Provide the [x, y] coordinate of the cell's center where the given text is located.  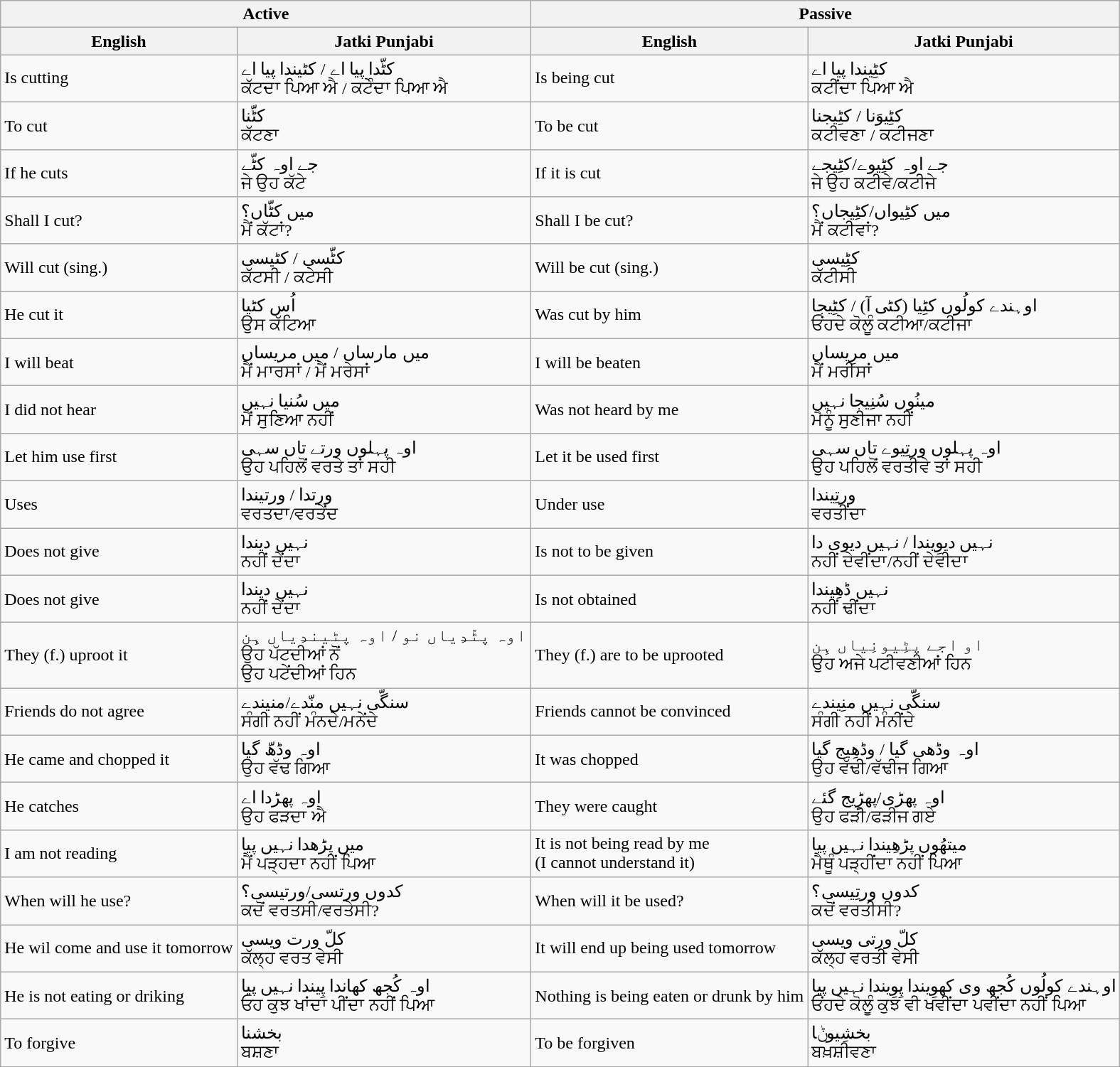
Will be cut (sing.) [670, 267]
Was not heard by me [670, 409]
Friends cannot be convinced [670, 712]
Under use [670, 505]
Nothing is being eaten or drunk by him [670, 995]
He wil come and use it tomorrow [119, 948]
They (f.) uproot it [119, 655]
If it is cut [670, 173]
اوہندے کولُوں کٹِیا (کٹی آ) / کٹِیجاਓਂਹਦੇ ਕੋਲੂੰ ਕਟੀਆ/ਕਟੀਜਾ [964, 316]
Let it be used first [670, 456]
بخشناਬਸ਼ਣਾ [384, 1044]
سنگّی نہیں منِیندےਸੰਗੀ ਨਹੀਂ ਮੰਨੀਂਦੇ [964, 712]
کلّ ورت ویسیਕੱਲ੍ਹ ਵਰਤ ਵੇਸੀ [384, 948]
نہیں دیوِیندا / نہیں دیوی داਨਹੀਂ ਦੇਵੀਂਦਾ/ਨਹੀਂ ਦੇਵੀਦਾ [964, 552]
He came and chopped it [119, 759]
They were caught [670, 806]
میں کٹِیواں/کٹِیجاں؟ਮੈਂ ਕਟੀਵਾਂ? [964, 220]
To cut [119, 125]
Is cutting [119, 78]
ورتِینداਵਰਤੀਂਦਾ [964, 505]
He catches [119, 806]
Friends do not agree [119, 712]
I did not hear [119, 409]
If he cuts [119, 173]
To forgive [119, 1044]
To be cut [670, 125]
نہیں ڈھِینداਨਹੀਂ ਢੀਂਦਾ [964, 599]
کدوں ورتِیسی؟ਕਦੋਂ ਵਰਤੀਸੀ? [964, 901]
Passive [826, 14]
He cut it [119, 316]
میتھُوں پڑھِیندا نہیں پیاਮੈਥੂੰ ਪੜ੍ਹੀਂਦਾ ਨਹੀਂ ਪਿਆ [964, 853]
اوہ وڈھّ گیاਉਹ ਵੱਢ ਗਿਆ [384, 759]
It is not being read by me(I cannot understand it) [670, 853]
کٹِیوَنا / کٹِیجناਕਟੀਵਣਾ / ਕਟੀਜਣਾ [964, 125]
ورتدا / ورتینداਵਰਤਦਾ/ਵਰਤੇਂਦ [384, 505]
اوہ پٹّدِیاں نو / اوہ پٹیندِیاں ہِنਉਹ ਪੱਟਦੀਆਂ ਨੋਂਉਹ ਪਟੇਂਦੀਆਂ ਹਿਨ [384, 655]
میں کٹّاں؟ਮੈਂ ਕੱਟਾਂ? [384, 220]
They (f.) are to be uprooted [670, 655]
To be forgiven [670, 1044]
When will he use? [119, 901]
Is being cut [670, 78]
When will it be used? [670, 901]
اوہ وڈھی گیا / وڈھِیج گیاਉਹ ਵੱਢੀ/ਵੱਢੀਜ ਗਿਆ [964, 759]
میں مارساں / میں مریساںਮੈਂ ਮਾਰਸਾਂ / ਮੈਂ ਮਰੇਸਾਂ [384, 363]
Is not obtained [670, 599]
کلّ ورتی ویسیਕੱਲ੍ਹ ਵਰਤੀ ਵੇਸੀ [964, 948]
جے اوہ کٹّےਜੇ ਉਹ ਕੱਟੇ [384, 173]
اوہ پہلوں ورتے تاں سہیਉਹ ਪਹਿਲੋਂ ਵਰਤੇ ਤਾਂ ਸਹੀ [384, 456]
He is not eating or driking [119, 995]
جے اوہ کٹِیوے/کٹِیجےਜੇ ਉਹ ਕਟੀਵੇ/ਕਟੀਜੇ [964, 173]
کٹِیندا پیا اےਕਟੀਂਦਾ ਪਿਆ ਐ [964, 78]
بخشِیوݨاਬਖ਼ਸ਼ੀਵਣਾ [964, 1044]
مینُوں سُنِیجا نہیںਮੈਨੂੰ ਸੁਣੀਜਾ ਨਹੀਂ [964, 409]
Let him use first [119, 456]
کٹّدا پیا اے / کٹیندا پیا اےਕੱਟਦਾ ਪਿਆ ਐ / ਕਟੇੰਦਾ ਪਿਆ ਐ [384, 78]
اُس کٹیاਉਸ ਕੱਟਿਆ [384, 316]
Shall I be cut? [670, 220]
کٹّناਕੱਟਣਾ [384, 125]
کٹّسی / کٹیسیਕੱਟਸੀ / ਕਟੇਸੀ [384, 267]
کدوں ورتسی/ورتیسی؟ਕਦੋਂ ਵਰਤਸੀ/ਵਰਤੇਸੀ? [384, 901]
اوہندے کولُوں کُجھ وی کھوِیندا پِوِیندا نہیں پیاਓਂਹਦੇ ਕੋਲੂੰ ਕੁਝ ਵੀ ਖਵੀਂਦਾ ਪਵੀਂਦਾ ਨਹੀਂ ਪਿਆ [964, 995]
او اجے پٹِیونِیاں ہِنਉਹ ਅਜੇ ਪਟੀਵਣੀਆਂ ਹਿਨ [964, 655]
Will cut (sing.) [119, 267]
Was cut by him [670, 316]
I will beat [119, 363]
Active [266, 14]
اوہ پھڑی/پھڑِیج گئےਉਹ ਫੜੀ/ਫੜੀਜ ਗਏ [964, 806]
میں مرِیساںਮੈਂ ਮਰੀਸਾਂ [964, 363]
اوہ پھڑدا اےਉਹ ਫੜਦਾ ਐ [384, 806]
I will be beaten [670, 363]
I am not reading [119, 853]
It was chopped [670, 759]
اوہ پہلوں ورتِیوے تاں سہیਉਹ ਪਹਿਲੋਂ ਵਰਤੀਵੇ ਤਾਂ ਸਹੀ [964, 456]
Uses [119, 505]
میں سُنیا نہیںਮੈਂ ਸੁਣਿਆ ਨਹੀਂ [384, 409]
Shall I cut? [119, 220]
سنگّی نہیں منّدے/منیندےਸੰਗੀ ਨਹੀਂ ਮੰਨਦੇ/ਮਨੇਂਦੇ [384, 712]
Is not to be given [670, 552]
کٹِیسیਕੱਟੀਸੀ [964, 267]
It will end up being used tomorrow [670, 948]
اوہ کُجھ کھاندا پِیندا نہیں پیاਓਹ ਕੁਝ ਖਾਂਦਾ ਪੀਂਦਾ ਨਹੀਂ ਪਿਆ [384, 995]
میں پڑھدا نہیں پیاਮੈਂ ਪੜ੍ਹਦਾ ਨਹੀਂ ਪਿਆ [384, 853]
